Identify which cell holds the provided text, then report its (X, Y) central coordinate. 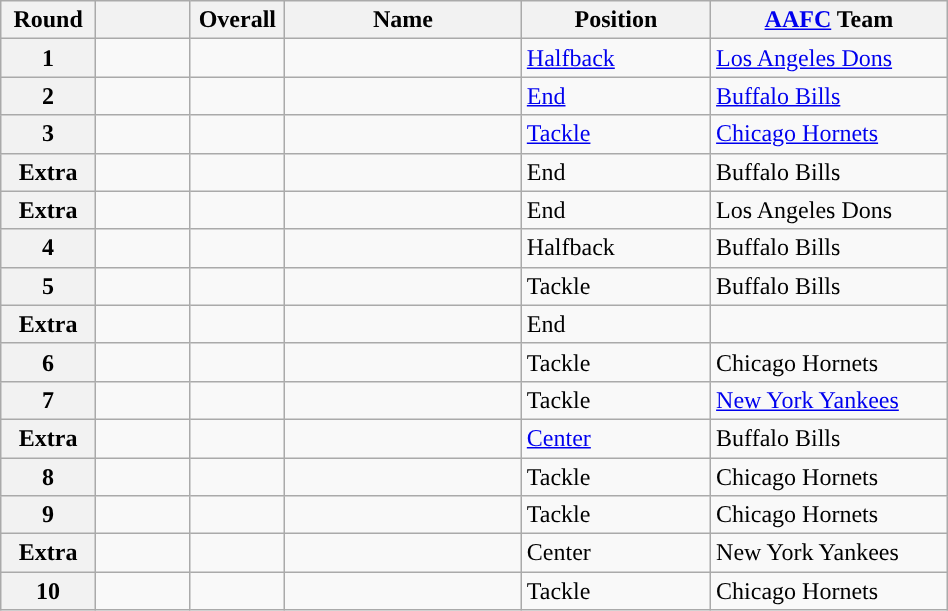
4 (48, 248)
6 (48, 362)
Overall (238, 20)
9 (48, 515)
Position (616, 20)
1 (48, 58)
2 (48, 96)
Name (404, 20)
10 (48, 591)
3 (48, 134)
7 (48, 400)
AAFC Team (830, 20)
Round (48, 20)
8 (48, 477)
5 (48, 286)
